Return (X, Y) of the center of cell containing provided text 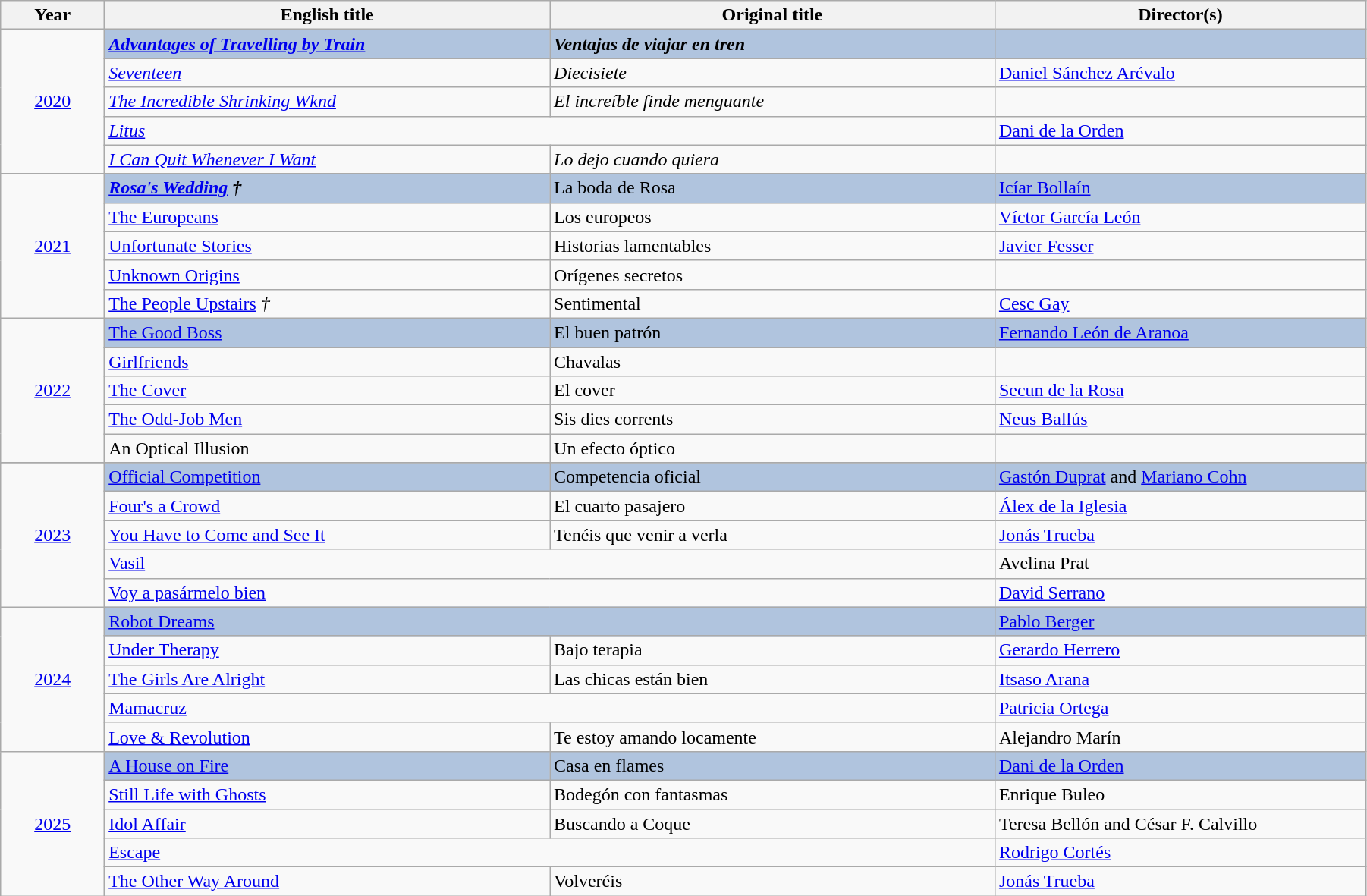
Unfortunate Stories (328, 246)
The Cover (328, 391)
Tenéis que venir a verla (772, 535)
Los europeos (772, 217)
Las chicas están bien (772, 679)
Girlfriends (328, 362)
The Odd-Job Men (328, 420)
Pablo Berger (1180, 621)
Teresa Bellón and César F. Calvillo (1180, 823)
Official Competition (328, 477)
Ventajas de viajar en tren (772, 44)
English title (328, 15)
Enrique Buleo (1180, 794)
Unknown Origins (328, 275)
Diecisiete (772, 73)
2021 (53, 246)
Robot Dreams (550, 621)
Gastón Duprat and Mariano Cohn (1180, 477)
Fernando León de Aranoa (1180, 332)
Itsaso Arana (1180, 679)
Litus (550, 130)
Lo dejo cuando quiera (772, 159)
Volveréis (772, 882)
Escape (550, 853)
Rosa's Wedding † (328, 188)
The People Upstairs † (328, 303)
Icíar Bollaín (1180, 188)
Bajo terapia (772, 650)
Un efecto óptico (772, 448)
Álex de la Iglesia (1180, 506)
An Optical Illusion (328, 448)
2025 (53, 823)
2020 (53, 102)
Mamacruz (550, 708)
La boda de Rosa (772, 188)
Cesc Gay (1180, 303)
The Good Boss (328, 332)
Casa en flames (772, 766)
El increíble finde menguante (772, 102)
Orígenes secretos (772, 275)
Chavalas (772, 362)
Neus Ballús (1180, 420)
The Other Way Around (328, 882)
Four's a Crowd (328, 506)
Rodrigo Cortés (1180, 853)
Year (53, 15)
Gerardo Herrero (1180, 650)
Still Life with Ghosts (328, 794)
The Incredible Shrinking Wknd (328, 102)
Advantages of Travelling by Train (328, 44)
Under Therapy (328, 650)
Idol Affair (328, 823)
Avelina Prat (1180, 564)
Vasil (550, 564)
2023 (53, 535)
El buen patrón (772, 332)
El cover (772, 391)
Sentimental (772, 303)
The Europeans (328, 217)
Voy a pasármelo bien (550, 593)
Patricia Ortega (1180, 708)
Competencia oficial (772, 477)
Víctor García León (1180, 217)
Daniel Sánchez Arévalo (1180, 73)
Love & Revolution (328, 737)
A House on Fire (328, 766)
El cuarto pasajero (772, 506)
Seventeen (328, 73)
Sis dies corrents (772, 420)
Secun de la Rosa (1180, 391)
David Serrano (1180, 593)
Historias lamentables (772, 246)
I Can Quit Whenever I Want (328, 159)
Director(s) (1180, 15)
Te estoy amando locamente (772, 737)
You Have to Come and See It (328, 535)
Buscando a Coque (772, 823)
2022 (53, 390)
Original title (772, 15)
Bodegón con fantasmas (772, 794)
2024 (53, 679)
Javier Fesser (1180, 246)
Alejandro Marín (1180, 737)
The Girls Are Alright (328, 679)
